Pinpoint the cell where the given text exists, returning its (X, Y) midpoint coordinate. 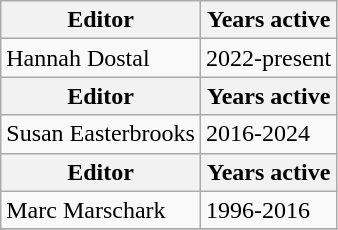
2022-present (268, 58)
Susan Easterbrooks (101, 134)
1996-2016 (268, 210)
Marc Marschark (101, 210)
2016-2024 (268, 134)
Hannah Dostal (101, 58)
